Pinpoint the cell where the given text exists, returning its (x, y) midpoint coordinate. 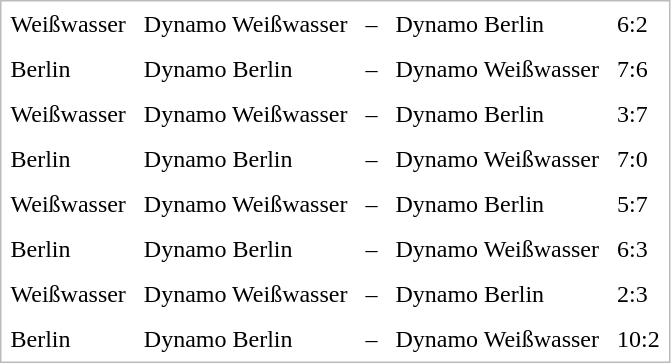
2:3 (638, 294)
6:3 (638, 248)
10:2 (638, 338)
7:0 (638, 158)
5:7 (638, 204)
7:6 (638, 68)
6:2 (638, 24)
3:7 (638, 114)
